Scan for the cell matching the given text and deliver its [x, y] coordinate at center. 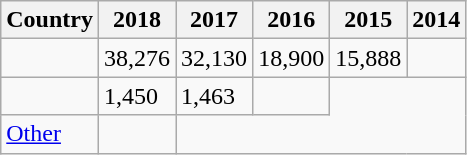
15,888 [368, 58]
1,450 [136, 96]
2017 [214, 20]
Other [50, 134]
Country [50, 20]
38,276 [136, 58]
2015 [368, 20]
2014 [436, 20]
32,130 [214, 58]
2018 [136, 20]
2016 [292, 20]
18,900 [292, 58]
1,463 [214, 96]
